From the cell containing the given text, extract its center point as (x, y) coordinate. 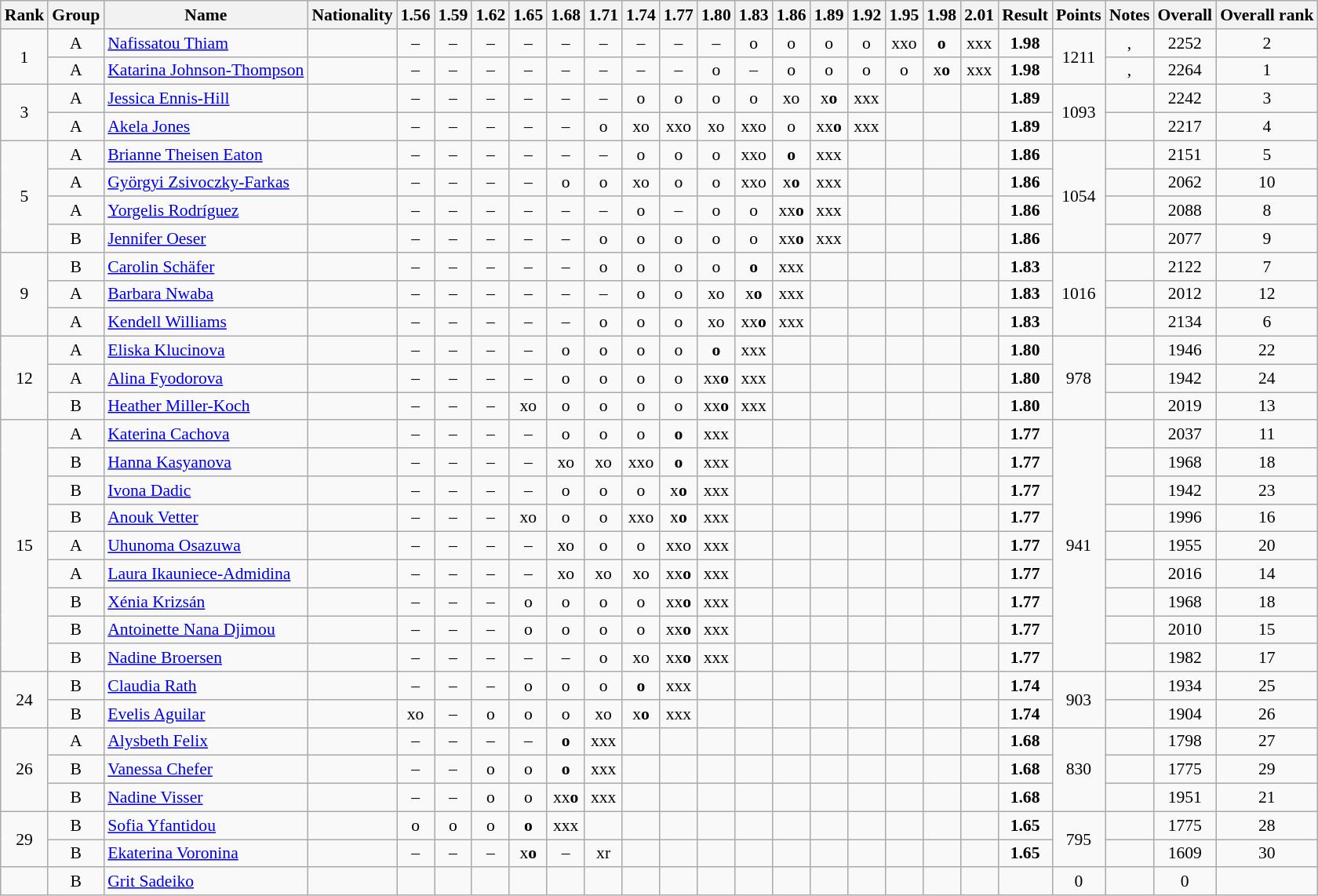
2037 (1185, 435)
16 (1266, 518)
2134 (1185, 322)
27 (1266, 741)
Györgyi Zsivoczky-Farkas (206, 183)
2019 (1185, 406)
1982 (1185, 658)
Name (206, 15)
Sofia Yfantidou (206, 825)
2217 (1185, 127)
Nationality (351, 15)
21 (1266, 798)
Antoinette Nana Djimou (206, 630)
Anouk Vetter (206, 518)
1955 (1185, 546)
1951 (1185, 798)
1211 (1079, 56)
2062 (1185, 183)
Nafissatou Thiam (206, 43)
13 (1266, 406)
1.95 (904, 15)
941 (1079, 546)
Katarina Johnson-Thompson (206, 71)
30 (1266, 854)
830 (1079, 769)
2012 (1185, 294)
8 (1266, 211)
Notes (1130, 15)
1054 (1079, 196)
Eliska Klucinova (206, 351)
Jessica Ennis-Hill (206, 99)
1.56 (416, 15)
xr (603, 854)
Xénia Krizsán (206, 602)
2 (1266, 43)
1934 (1185, 686)
Heather Miller-Koch (206, 406)
1996 (1185, 518)
6 (1266, 322)
Vanessa Chefer (206, 770)
Barbara Nwaba (206, 294)
795 (1079, 840)
Brianne Theisen Eaton (206, 155)
Yorgelis Rodríguez (206, 211)
2088 (1185, 211)
Group (75, 15)
23 (1266, 490)
1.59 (453, 15)
1904 (1185, 714)
10 (1266, 183)
25 (1266, 686)
2252 (1185, 43)
Grit Sadeiko (206, 882)
2077 (1185, 239)
Nadine Visser (206, 798)
Katerina Cachova (206, 435)
1946 (1185, 351)
1609 (1185, 854)
1.62 (490, 15)
Laura Ikauniece-Admidina (206, 574)
Rank (25, 15)
Points (1079, 15)
Overall (1185, 15)
Akela Jones (206, 127)
2016 (1185, 574)
Nadine Broersen (206, 658)
Claudia Rath (206, 686)
20 (1266, 546)
Hanna Kasyanova (206, 462)
1798 (1185, 741)
14 (1266, 574)
22 (1266, 351)
903 (1079, 700)
2.01 (979, 15)
1093 (1079, 113)
2264 (1185, 71)
2151 (1185, 155)
Alina Fyodorova (206, 378)
Kendell Williams (206, 322)
2242 (1185, 99)
Jennifer Oeser (206, 239)
4 (1266, 127)
28 (1266, 825)
Overall rank (1266, 15)
17 (1266, 658)
Ivona Dadic (206, 490)
978 (1079, 378)
Result (1025, 15)
2010 (1185, 630)
1.71 (603, 15)
Evelis Aguilar (206, 714)
7 (1266, 267)
1.92 (866, 15)
Alysbeth Felix (206, 741)
Ekaterina Voronina (206, 854)
Uhunoma Osazuwa (206, 546)
2122 (1185, 267)
1016 (1079, 295)
11 (1266, 435)
Carolin Schäfer (206, 267)
